Capture the cell that displays the provided text and extract its (X, Y) central coordinate. 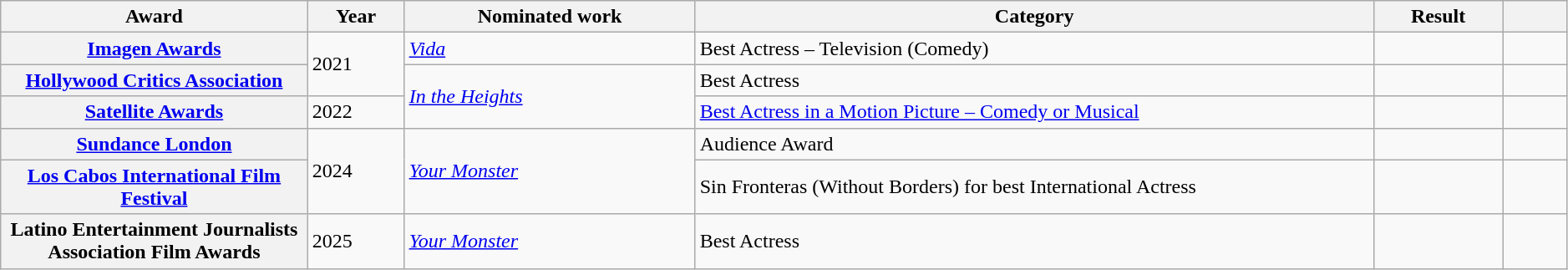
Satellite Awards (154, 112)
Hollywood Critics Association (154, 80)
In the Heights (550, 96)
Best Actress in a Motion Picture – Comedy or Musical (1034, 112)
Vida (550, 48)
2025 (356, 241)
Sin Fronteras (Without Borders) for best International Actress (1034, 187)
Award (154, 17)
Sundance London (154, 144)
Imagen Awards (154, 48)
Audience Award (1034, 144)
Los Cabos International Film Festival (154, 187)
Result (1439, 17)
2022 (356, 112)
Latino Entertainment Journalists Association Film Awards (154, 241)
Year (356, 17)
Nominated work (550, 17)
Best Actress – Television (Comedy) (1034, 48)
Category (1034, 17)
2024 (356, 171)
2021 (356, 64)
